From the cell containing the given text, extract its center point as (x, y) coordinate. 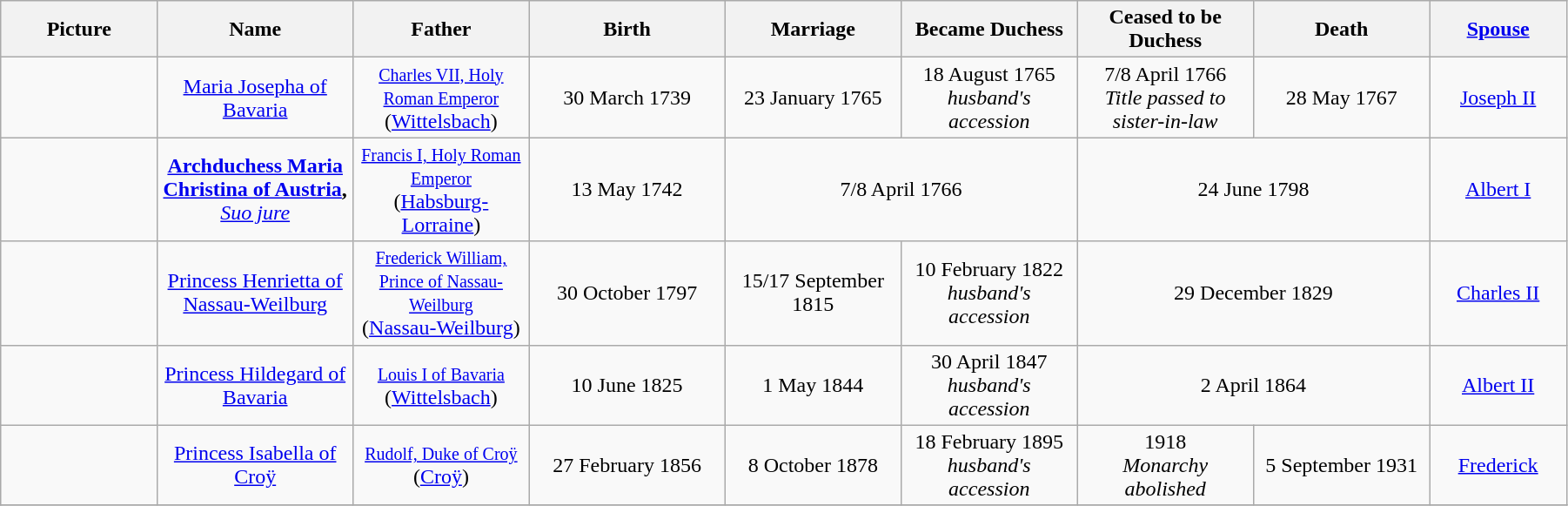
Death (1341, 30)
Picture (79, 30)
Frederick (1498, 465)
Princess Henrietta of Nassau-Weilburg (256, 293)
29 December 1829 (1253, 293)
30 October 1797 (627, 293)
Francis I, Holy Roman Emperor (Habsburg-Lorraine) (441, 190)
Charles II (1498, 293)
1 May 1844 (813, 385)
Spouse (1498, 30)
15/17 September 1815 (813, 293)
10 June 1825 (627, 385)
8 October 1878 (813, 465)
2 April 1864 (1253, 385)
Became Duchess (989, 30)
30 March 1739 (627, 98)
Name (256, 30)
Princess Hildegard of Bavaria (256, 385)
Father (441, 30)
10 February 1822husband's accession (989, 293)
Albert II (1498, 385)
Louis I of Bavaria (Wittelsbach) (441, 385)
Charles VII, Holy Roman Emperor (Wittelsbach) (441, 98)
Rudolf, Duke of Croÿ (Croÿ) (441, 465)
5 September 1931 (1341, 465)
24 June 1798 (1253, 190)
13 May 1742 (627, 190)
7/8 April 1766 Title passed to sister-in-law (1165, 98)
Marriage (813, 30)
18 February 1895husband's accession (989, 465)
Frederick William, Prince of Nassau-Weilburg (Nassau-Weilburg) (441, 293)
Ceased to be Duchess (1165, 30)
28 May 1767 (1341, 98)
18 August 1765husband's accession (989, 98)
1918Monarchy abolished (1165, 465)
Princess Isabella of Croÿ (256, 465)
Albert I (1498, 190)
23 January 1765 (813, 98)
7/8 April 1766 (901, 190)
Joseph II (1498, 98)
30 April 1847husband's accession (989, 385)
Archduchess Maria Christina of Austria,Suo jure (256, 190)
Maria Josepha of Bavaria (256, 98)
Birth (627, 30)
27 February 1856 (627, 465)
